Find where the given text appears and provide that cell's center as (X, Y) coordinate. 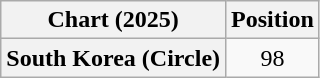
98 (273, 58)
Chart (2025) (114, 20)
South Korea (Circle) (114, 58)
Position (273, 20)
